Return the [x, y] coordinate for the center point of the cell that contains the specified text.  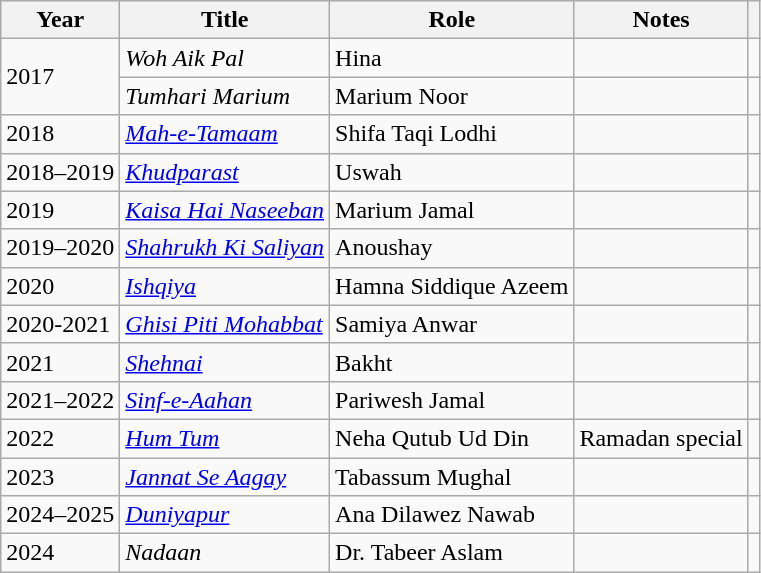
Shifa Taqi Lodhi [452, 134]
Tumhari Marium [225, 96]
Hamna Siddique Azeem [452, 286]
Pariwesh Jamal [452, 400]
2023 [60, 477]
Kaisa Hai Naseeban [225, 210]
2020-2021 [60, 324]
2022 [60, 438]
2024–2025 [60, 515]
Role [452, 20]
Marium Noor [452, 96]
Samiya Anwar [452, 324]
Bakht [452, 362]
Nadaan [225, 553]
Shehnai [225, 362]
2021–2022 [60, 400]
Duniyapur [225, 515]
Hum Tum [225, 438]
Ana Dilawez Nawab [452, 515]
2024 [60, 553]
Hina [452, 58]
Notes [661, 20]
Tabassum Mughal [452, 477]
Dr. Tabeer Aslam [452, 553]
Year [60, 20]
Ghisi Piti Mohabbat [225, 324]
Khudparast [225, 172]
Ramadan special [661, 438]
2019 [60, 210]
Anoushay [452, 248]
2019–2020 [60, 248]
2018 [60, 134]
Ishqiya [225, 286]
2017 [60, 77]
2021 [60, 362]
2020 [60, 286]
Jannat Se Aagay [225, 477]
Woh Aik Pal [225, 58]
Marium Jamal [452, 210]
Mah-e-Tamaam [225, 134]
Sinf-e-Aahan [225, 400]
Uswah [452, 172]
Shahrukh Ki Saliyan [225, 248]
2018–2019 [60, 172]
Neha Qutub Ud Din [452, 438]
Title [225, 20]
